Locate the cell with the specified text and output its [X, Y] center coordinate. 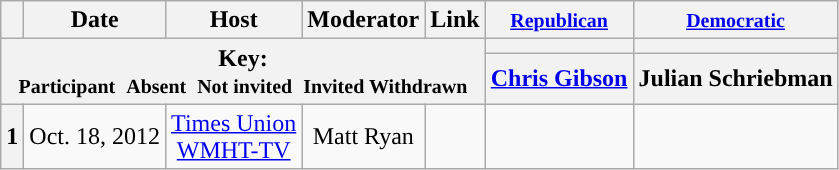
Link [455, 20]
Chris Gibson [559, 78]
Oct. 18, 2012 [95, 136]
Democratic [736, 20]
Key: Participant Absent Not invited Invited Withdrawn [243, 72]
Julian Schriebman [736, 78]
Moderator [364, 20]
Republican [559, 20]
Date [95, 20]
Times UnionWMHT-TV [234, 136]
1 [12, 136]
Matt Ryan [364, 136]
Host [234, 20]
